Output the [X, Y] coordinate of the center of the cell containing the given text.  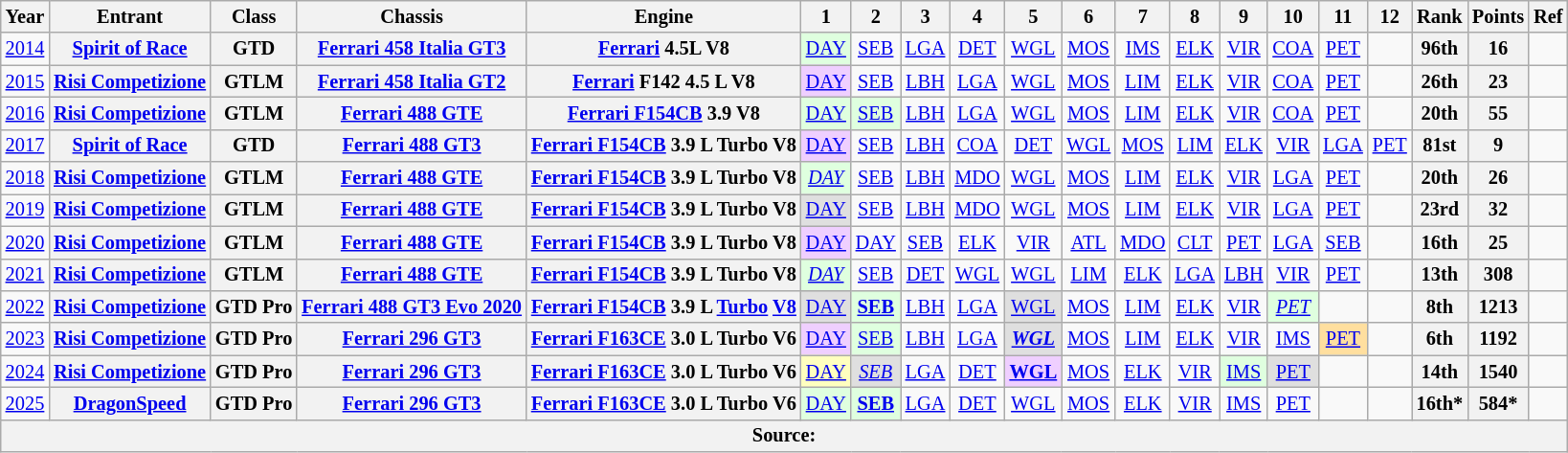
11 [1343, 16]
CLT [1195, 242]
25 [1498, 242]
2023 [25, 339]
Ferrari 488 GT3 Evo 2020 [412, 306]
Rank [1440, 16]
55 [1498, 113]
23 [1498, 81]
Ferrari F154CB 3.9 V8 [664, 113]
6th [1440, 339]
8th [1440, 306]
1213 [1498, 306]
2017 [25, 146]
26 [1498, 178]
DragonSpeed [130, 403]
26th [1440, 81]
2021 [25, 275]
16th* [1440, 403]
2022 [25, 306]
Ref [1548, 16]
16th [1440, 242]
4 [976, 16]
2016 [25, 113]
Year [25, 16]
2015 [25, 81]
Ferrari 458 Italia GT2 [412, 81]
32 [1498, 210]
2024 [25, 372]
Ferrari 4.5L V8 [664, 49]
23rd [1440, 210]
2 [876, 16]
ATL [1088, 242]
Engine [664, 16]
2019 [25, 210]
2020 [25, 242]
8 [1195, 16]
6 [1088, 16]
14th [1440, 372]
1 [826, 16]
Class [254, 16]
Ferrari 488 GT3 [412, 146]
2025 [25, 403]
13th [1440, 275]
2014 [25, 49]
12 [1390, 16]
584* [1498, 403]
96th [1440, 49]
308 [1498, 275]
3 [926, 16]
5 [1034, 16]
Ferrari F142 4.5 L V8 [664, 81]
7 [1143, 16]
16 [1498, 49]
2018 [25, 178]
Source: [785, 436]
Ferrari 458 Italia GT3 [412, 49]
Points [1498, 16]
1192 [1498, 339]
81st [1440, 146]
Entrant [130, 16]
Chassis [412, 16]
10 [1292, 16]
1540 [1498, 372]
